Return the [X, Y] coordinate for the center point of the cell that contains the specified text.  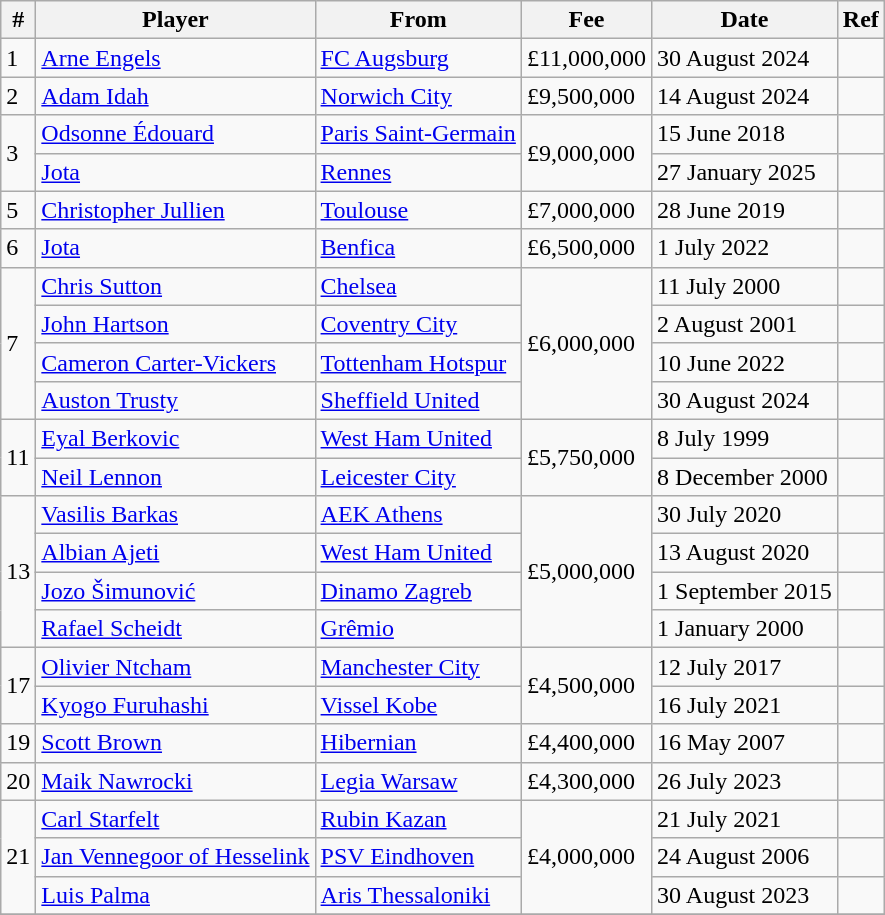
£6,000,000 [586, 343]
17 [18, 686]
£5,750,000 [586, 457]
16 May 2007 [745, 743]
6 [18, 248]
£4,000,000 [586, 857]
From [418, 20]
£4,300,000 [586, 781]
FC Augsburg [418, 58]
Paris Saint-Germain [418, 134]
11 July 2000 [745, 286]
8 December 2000 [745, 477]
8 July 1999 [745, 438]
Kyogo Furuhashi [176, 705]
Manchester City [418, 667]
30 July 2020 [745, 515]
24 August 2006 [745, 857]
16 July 2021 [745, 705]
£4,400,000 [586, 743]
Aris Thessaloniki [418, 895]
Leicester City [418, 477]
Benfica [418, 248]
Jan Vennegoor of Hesselink [176, 857]
19 [18, 743]
Christopher Jullien [176, 210]
15 June 2018 [745, 134]
30 August 2023 [745, 895]
10 June 2022 [745, 362]
Luis Palma [176, 895]
Grêmio [418, 629]
Rafael Scheidt [176, 629]
Adam Idah [176, 96]
Vissel Kobe [418, 705]
26 July 2023 [745, 781]
20 [18, 781]
Rennes [418, 172]
Vasilis Barkas [176, 515]
£4,500,000 [586, 686]
Norwich City [418, 96]
Albian Ajeti [176, 553]
Chris Sutton [176, 286]
Date [745, 20]
Odsonne Édouard [176, 134]
£5,000,000 [586, 572]
13 August 2020 [745, 553]
Toulouse [418, 210]
21 [18, 857]
14 August 2024 [745, 96]
Scott Brown [176, 743]
John Hartson [176, 324]
Neil Lennon [176, 477]
Fee [586, 20]
Coventry City [418, 324]
Olivier Ntcham [176, 667]
Chelsea [418, 286]
3 [18, 153]
Cameron Carter-Vickers [176, 362]
Hibernian [418, 743]
12 July 2017 [745, 667]
1 January 2000 [745, 629]
2 August 2001 [745, 324]
Eyal Berkovic [176, 438]
£7,000,000 [586, 210]
Dinamo Zagreb [418, 591]
1 [18, 58]
5 [18, 210]
Tottenham Hotspur [418, 362]
£11,000,000 [586, 58]
Rubin Kazan [418, 819]
27 January 2025 [745, 172]
£9,000,000 [586, 153]
Player [176, 20]
11 [18, 457]
Ref [860, 20]
28 June 2019 [745, 210]
£9,500,000 [586, 96]
PSV Eindhoven [418, 857]
2 [18, 96]
AEK Athens [418, 515]
13 [18, 572]
Auston Trusty [176, 400]
Carl Starfelt [176, 819]
7 [18, 343]
1 July 2022 [745, 248]
21 July 2021 [745, 819]
Sheffield United [418, 400]
Arne Engels [176, 58]
1 September 2015 [745, 591]
# [18, 20]
Jozo Šimunović [176, 591]
Maik Nawrocki [176, 781]
Legia Warsaw [418, 781]
£6,500,000 [586, 248]
